Pinpoint the cell where the given text exists, returning its [X, Y] midpoint coordinate. 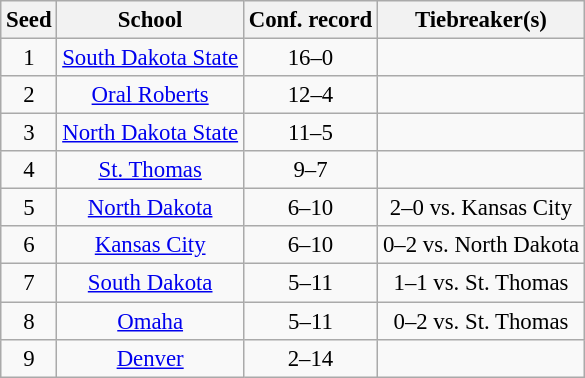
South Dakota [150, 283]
0–2 vs. St. Thomas [482, 321]
6 [29, 245]
16–0 [310, 58]
2 [29, 95]
5 [29, 208]
South Dakota State [150, 58]
Conf. record [310, 20]
1–1 vs. St. Thomas [482, 283]
11–5 [310, 133]
9–7 [310, 170]
Tiebreaker(s) [482, 20]
Kansas City [150, 245]
0–2 vs. North Dakota [482, 245]
2–0 vs. Kansas City [482, 208]
9 [29, 358]
Omaha [150, 321]
School [150, 20]
North Dakota [150, 208]
12–4 [310, 95]
4 [29, 170]
7 [29, 283]
Denver [150, 358]
North Dakota State [150, 133]
2–14 [310, 358]
1 [29, 58]
3 [29, 133]
St. Thomas [150, 170]
8 [29, 321]
Oral Roberts [150, 95]
Seed [29, 20]
